For the text-containing cell, return its midpoint in (x, y) coordinate format. 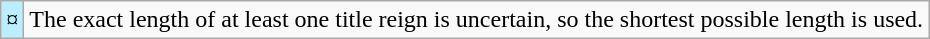
The exact length of at least one title reign is uncertain, so the shortest possible length is used. (476, 20)
¤ (12, 20)
